Detect which cell encompasses the target text, then output its [X, Y] center coordinate. 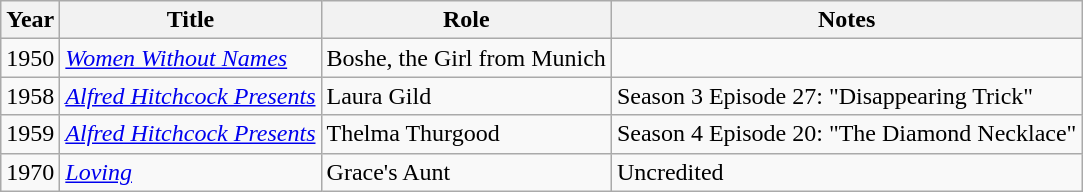
Grace's Aunt [466, 172]
Notes [846, 20]
Boshe, the Girl from Munich [466, 58]
1959 [30, 134]
1950 [30, 58]
Season 3 Episode 27: "Disappearing Trick" [846, 96]
1958 [30, 96]
Laura Gild [466, 96]
Thelma Thurgood [466, 134]
1970 [30, 172]
Role [466, 20]
Year [30, 20]
Season 4 Episode 20: "The Diamond Necklace" [846, 134]
Women Without Names [190, 58]
Title [190, 20]
Uncredited [846, 172]
Loving [190, 172]
